Detect which cell encompasses the target text, then output its (X, Y) center coordinate. 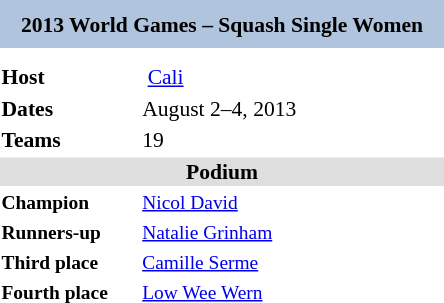
19 (292, 140)
Champion (69, 202)
Cali (292, 77)
Podium (222, 172)
Nicol David (292, 202)
Dates (69, 108)
Natalie Grinham (292, 232)
Host (69, 77)
Third place (69, 262)
Camille Serme (292, 262)
Runners-up (69, 232)
2013 World Games – Squash Single Women (222, 24)
August 2–4, 2013 (292, 108)
Teams (69, 140)
